For the text-containing cell, return its midpoint in (X, Y) coordinate format. 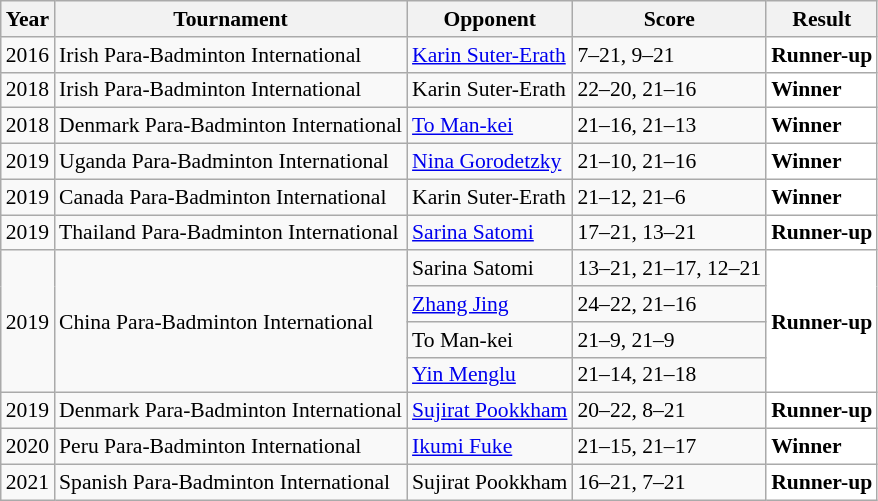
2021 (28, 482)
Thailand Para-Badminton International (230, 233)
22–20, 21–16 (669, 90)
21–16, 21–13 (669, 126)
Peru Para-Badminton International (230, 447)
Opponent (490, 19)
Nina Gorodetzky (490, 162)
Zhang Jing (490, 304)
13–21, 21–17, 12–21 (669, 269)
Year (28, 19)
Score (669, 19)
20–22, 8–21 (669, 411)
Tournament (230, 19)
21–9, 21–9 (669, 340)
21–14, 21–18 (669, 375)
Ikumi Fuke (490, 447)
Yin Menglu (490, 375)
Canada Para-Badminton International (230, 197)
21–12, 21–6 (669, 197)
17–21, 13–21 (669, 233)
China Para-Badminton International (230, 322)
24–22, 21–16 (669, 304)
7–21, 9–21 (669, 55)
Spanish Para-Badminton International (230, 482)
2016 (28, 55)
2020 (28, 447)
21–15, 21–17 (669, 447)
Result (822, 19)
21–10, 21–16 (669, 162)
16–21, 7–21 (669, 482)
Uganda Para-Badminton International (230, 162)
